Capture the cell that displays the provided text and extract its [X, Y] central coordinate. 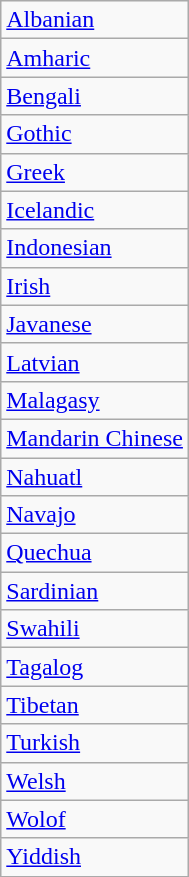
Javanese [95, 324]
Malagasy [95, 400]
Tagalog [95, 667]
Mandarin Chinese [95, 438]
Latvian [95, 362]
Bengali [95, 96]
Albanian [95, 20]
Turkish [95, 743]
Icelandic [95, 210]
Welsh [95, 781]
Gothic [95, 134]
Wolof [95, 819]
Greek [95, 172]
Tibetan [95, 705]
Yiddish [95, 857]
Nahuatl [95, 477]
Swahili [95, 629]
Sardinian [95, 591]
Amharic [95, 58]
Navajo [95, 515]
Indonesian [95, 248]
Quechua [95, 553]
Irish [95, 286]
